For the text-containing cell, return its midpoint in [X, Y] coordinate format. 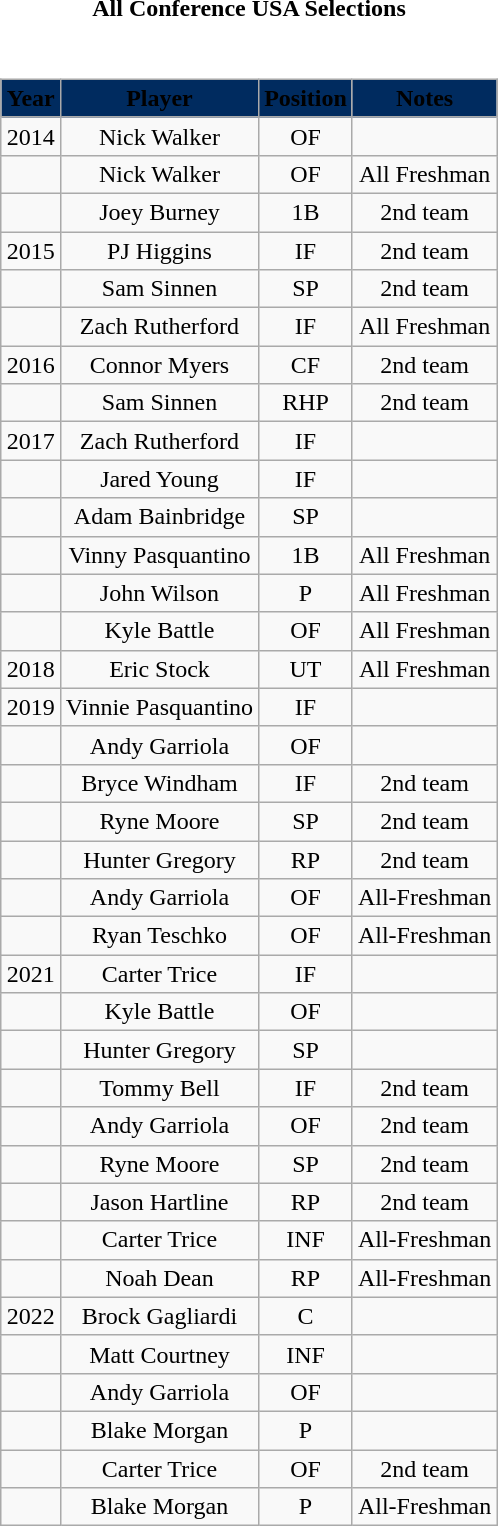
Eric Stock [159, 669]
Year [30, 98]
Tommy Bell [159, 1088]
Jason Hartline [159, 1202]
Matt Courtney [159, 1354]
2016 [30, 365]
2021 [30, 974]
Bryce Windham [159, 783]
CF [306, 365]
C [306, 1316]
Notes [424, 98]
2015 [30, 251]
Vinnie Pasquantino [159, 707]
2014 [30, 136]
2017 [30, 441]
Jared Young [159, 479]
John Wilson [159, 593]
RHP [306, 403]
Joey Burney [159, 212]
Player [159, 98]
Ryan Teschko [159, 936]
Noah Dean [159, 1278]
2019 [30, 707]
UT [306, 669]
2022 [30, 1316]
Connor Myers [159, 365]
PJ Higgins [159, 251]
Vinny Pasquantino [159, 555]
2018 [30, 669]
Adam Bainbridge [159, 517]
Brock Gagliardi [159, 1316]
Position [306, 98]
